Return (X, Y) of the center of cell containing provided text 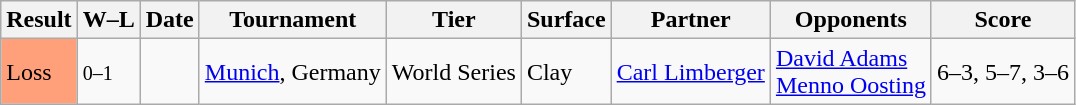
Munich, Germany (292, 72)
Carl Limberger (690, 72)
0–1 (108, 72)
W–L (108, 20)
Loss (39, 72)
6–3, 5–7, 3–6 (1002, 72)
Tier (454, 20)
Opponents (850, 20)
Date (170, 20)
Clay (566, 72)
Surface (566, 20)
World Series (454, 72)
David Adams Menno Oosting (850, 72)
Partner (690, 20)
Score (1002, 20)
Tournament (292, 20)
Result (39, 20)
